Pinpoint the cell where the given text exists, returning its [X, Y] midpoint coordinate. 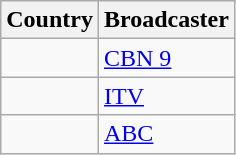
CBN 9 [166, 58]
ITV [166, 96]
ABC [166, 134]
Country [50, 20]
Broadcaster [166, 20]
